Pinpoint the cell where the given text exists, returning its (x, y) midpoint coordinate. 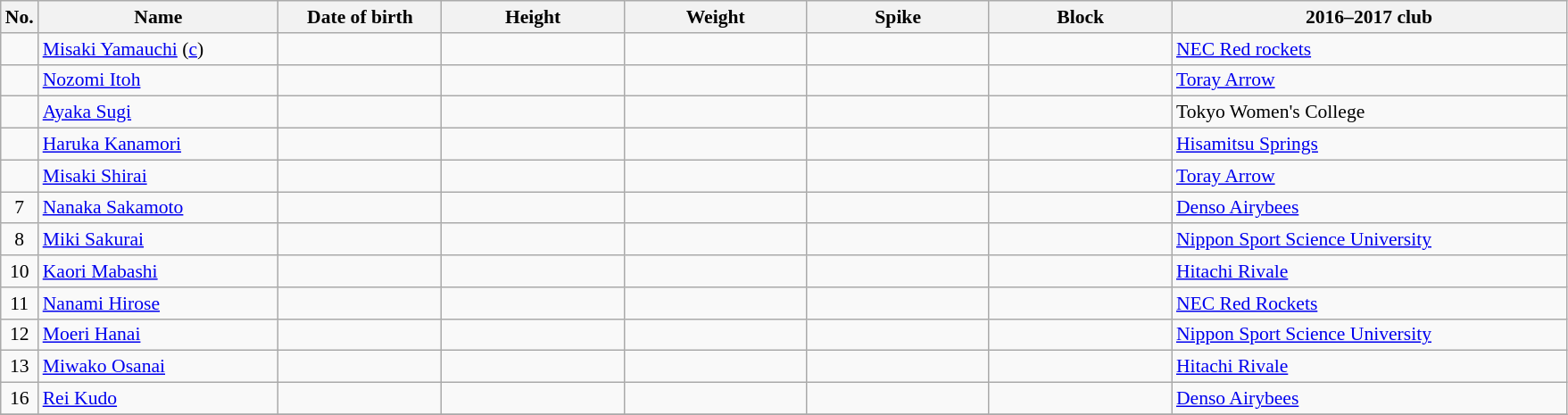
Miwako Osanai (159, 367)
Tokyo Women's College (1369, 112)
16 (20, 399)
11 (20, 303)
13 (20, 367)
Hisamitsu Springs (1369, 145)
Spike (898, 17)
Misaki Shirai (159, 176)
Nanaka Sakamoto (159, 208)
NEC Red Rockets (1369, 303)
Height (534, 17)
NEC Red rockets (1369, 49)
No. (20, 17)
8 (20, 240)
Misaki Yamauchi (c) (159, 49)
Date of birth (361, 17)
Haruka Kanamori (159, 145)
Weight (716, 17)
Nozomi Itoh (159, 80)
12 (20, 335)
Name (159, 17)
10 (20, 271)
Block (1080, 17)
Kaori Mabashi (159, 271)
Moeri Hanai (159, 335)
Miki Sakurai (159, 240)
Ayaka Sugi (159, 112)
Rei Kudo (159, 399)
Nanami Hirose (159, 303)
7 (20, 208)
2016–2017 club (1369, 17)
